Scan for the cell matching the given text and deliver its [X, Y] coordinate at center. 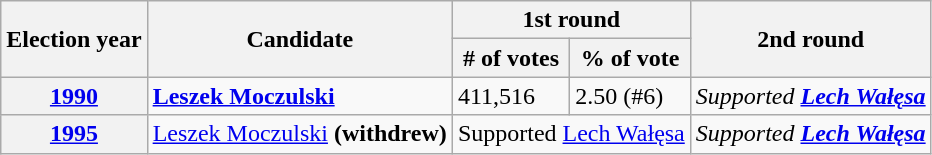
1995 [74, 134]
Leszek Moczulski (withdrew) [300, 134]
% of vote [630, 58]
Election year [74, 39]
Candidate [300, 39]
2.50 (#6) [630, 96]
Leszek Moczulski [300, 96]
411,516 [510, 96]
1st round [571, 20]
1990 [74, 96]
2nd round [810, 39]
# of votes [510, 58]
